Pinpoint the cell where the given text exists, returning its [X, Y] midpoint coordinate. 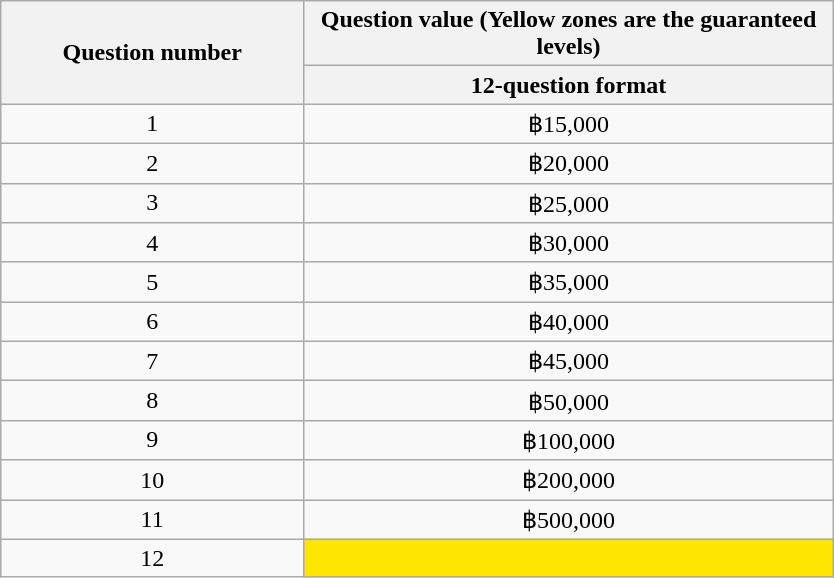
4 [152, 243]
฿100,000 [569, 440]
1 [152, 124]
฿15,000 [569, 124]
฿35,000 [569, 282]
฿500,000 [569, 520]
฿25,000 [569, 203]
12 [152, 558]
Question number [152, 52]
6 [152, 322]
฿30,000 [569, 243]
8 [152, 401]
฿45,000 [569, 361]
9 [152, 440]
Question value (Yellow zones are the guaranteed levels) [569, 34]
฿40,000 [569, 322]
฿50,000 [569, 401]
11 [152, 520]
10 [152, 480]
2 [152, 163]
3 [152, 203]
฿200,000 [569, 480]
5 [152, 282]
12-question format [569, 85]
7 [152, 361]
฿20,000 [569, 163]
